Extract the [x, y] coordinate from the center of the cell holding the provided text.  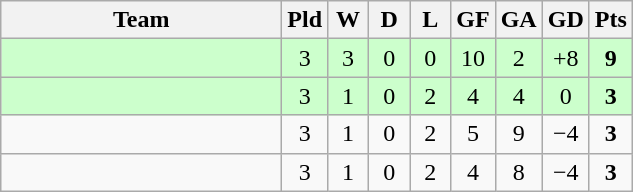
D [390, 20]
GD [566, 20]
W [348, 20]
+8 [566, 58]
GA [518, 20]
5 [473, 134]
10 [473, 58]
Pts [610, 20]
Pld [305, 20]
L [430, 20]
GF [473, 20]
Team [142, 20]
8 [518, 172]
